Return the (x, y) coordinate for the center point of the cell that contains the specified text.  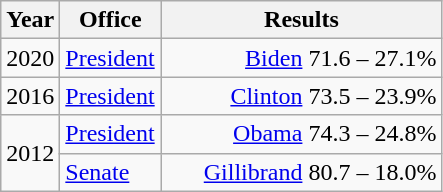
Obama 74.3 – 24.8% (302, 134)
Results (302, 20)
Gillibrand 80.7 – 18.0% (302, 172)
2020 (30, 58)
Biden 71.6 – 27.1% (302, 58)
2012 (30, 153)
Senate (110, 172)
2016 (30, 96)
Clinton 73.5 – 23.9% (302, 96)
Year (30, 20)
Office (110, 20)
